Find where the given text appears and provide that cell's center as [X, Y] coordinate. 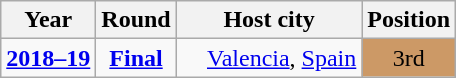
Final [136, 58]
Year [48, 20]
Round [136, 20]
Position [409, 20]
2018–19 [48, 58]
Valencia, Spain [269, 58]
Host city [269, 20]
3rd [409, 58]
